Return [X, Y] of the center of cell containing provided text 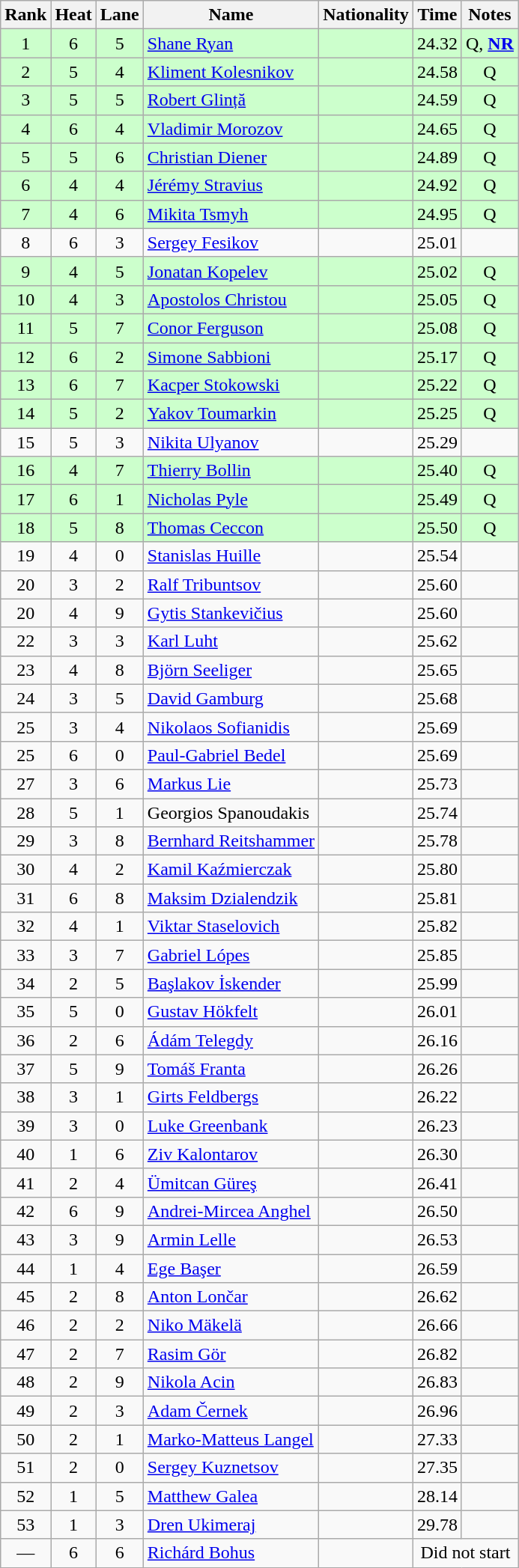
Paul-Gabriel Bedel [231, 755]
Time [437, 15]
26.66 [437, 1326]
46 [25, 1326]
Conor Ferguson [231, 328]
Gustav Hökfelt [231, 1012]
Marko-Matteus Langel [231, 1439]
25.99 [437, 983]
Nikita Ulyanov [231, 442]
53 [25, 1525]
Anton Lončar [231, 1297]
Nikola Acin [231, 1382]
Ümitcan Güreş [231, 1183]
Vladimir Morozov [231, 129]
Jonatan Kopelev [231, 271]
11 [25, 328]
Gytis Stankevičius [231, 613]
Christian Diener [231, 157]
Luke Greenbank [231, 1126]
Nicholas Pyle [231, 499]
25.08 [437, 328]
Ege Başer [231, 1269]
24 [25, 698]
26.41 [437, 1183]
34 [25, 983]
25.85 [437, 955]
Did not start [465, 1553]
26.59 [437, 1269]
24.95 [437, 214]
24.89 [437, 157]
32 [25, 927]
26.50 [437, 1211]
Lane [120, 15]
Ziv Kalontarov [231, 1154]
15 [25, 442]
Simone Sabbioni [231, 357]
49 [25, 1411]
Ralf Tribuntsov [231, 585]
25.81 [437, 898]
Stanislas Huille [231, 556]
Yakov Toumarkin [231, 414]
40 [25, 1154]
Robert Glință [231, 100]
Ádám Telegdy [231, 1040]
16 [25, 471]
Georgios Spanoudakis [231, 812]
44 [25, 1269]
Rank [25, 15]
25.22 [437, 385]
25.65 [437, 670]
47 [25, 1354]
— [25, 1553]
Kamil Kaźmierczak [231, 870]
25.82 [437, 927]
25.40 [437, 471]
Jérémy Stravius [231, 186]
Notes [490, 15]
Sergey Kuznetsov [231, 1468]
25.01 [437, 242]
26.01 [437, 1012]
Nationality [366, 15]
51 [25, 1468]
27.35 [437, 1468]
Nikolaos Sofianidis [231, 727]
26.83 [437, 1382]
22 [25, 641]
14 [25, 414]
David Gamburg [231, 698]
Tomáš Franta [231, 1069]
30 [25, 870]
23 [25, 670]
Girts Feldbergs [231, 1097]
28.14 [437, 1496]
24.59 [437, 100]
Thierry Bollin [231, 471]
Başlakov İskender [231, 983]
39 [25, 1126]
12 [25, 357]
Armin Lelle [231, 1239]
Björn Seeliger [231, 670]
Mikita Tsmyh [231, 214]
26.96 [437, 1411]
25.29 [437, 442]
Rasim Gör [231, 1354]
25.17 [437, 357]
37 [25, 1069]
36 [25, 1040]
33 [25, 955]
Matthew Galea [231, 1496]
Niko Mäkelä [231, 1326]
19 [25, 556]
38 [25, 1097]
Kliment Kolesnikov [231, 72]
25.73 [437, 784]
35 [25, 1012]
Markus Lie [231, 784]
25.74 [437, 812]
25.49 [437, 499]
25.50 [437, 528]
26.26 [437, 1069]
26.82 [437, 1354]
Kacper Stokowski [231, 385]
43 [25, 1239]
Gabriel Lópes [231, 955]
Apostolos Christou [231, 299]
26.53 [437, 1239]
Name [231, 15]
26.62 [437, 1297]
25.62 [437, 641]
Heat [73, 15]
17 [25, 499]
26.16 [437, 1040]
52 [25, 1496]
Karl Luht [231, 641]
24.58 [437, 72]
Richárd Bohus [231, 1553]
Maksim Dzialendzik [231, 898]
Thomas Ceccon [231, 528]
25.25 [437, 414]
31 [25, 898]
27 [25, 784]
42 [25, 1211]
28 [25, 812]
24.65 [437, 129]
29 [25, 841]
50 [25, 1439]
41 [25, 1183]
Sergey Fesikov [231, 242]
Adam Černek [231, 1411]
45 [25, 1297]
26.23 [437, 1126]
26.30 [437, 1154]
10 [25, 299]
Bernhard Reitshammer [231, 841]
24.92 [437, 186]
25.05 [437, 299]
27.33 [437, 1439]
Q, NR [490, 43]
48 [25, 1382]
24.32 [437, 43]
Dren Ukimeraj [231, 1525]
29.78 [437, 1525]
26.22 [437, 1097]
Shane Ryan [231, 43]
Viktar Staselovich [231, 927]
25.68 [437, 698]
25.80 [437, 870]
25.02 [437, 271]
18 [25, 528]
13 [25, 385]
25.54 [437, 556]
Andrei-Mircea Anghel [231, 1211]
25.78 [437, 841]
